Capture the cell that displays the provided text and extract its [x, y] central coordinate. 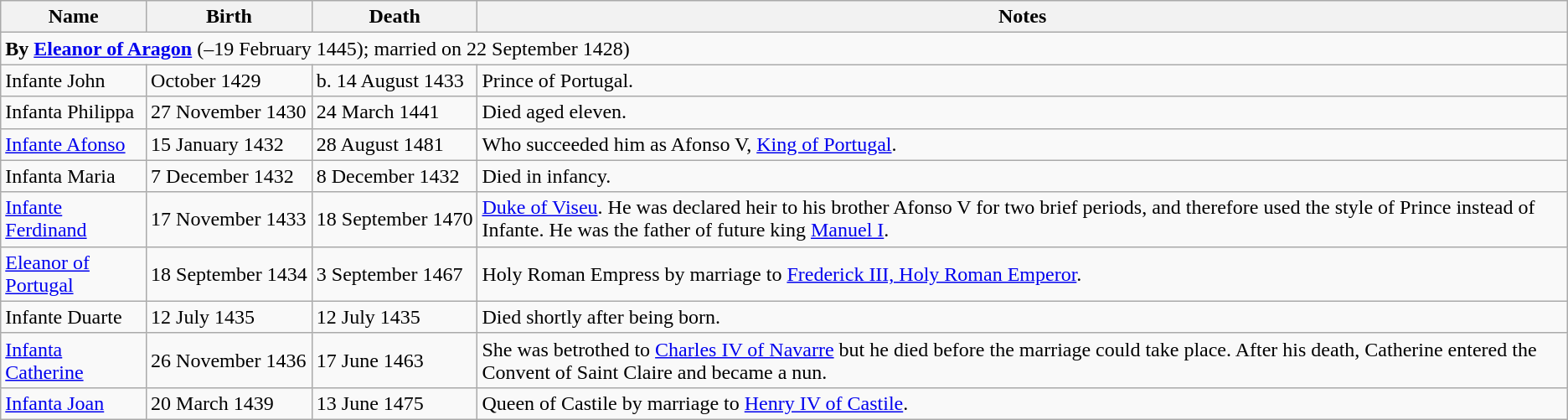
Infante Duarte [74, 317]
8 December 1432 [395, 176]
Birth [230, 17]
Infanta Maria [74, 176]
3 September 1467 [395, 273]
Infante Ferdinand [74, 220]
Holy Roman Empress by marriage to Frederick III, Holy Roman Emperor. [1022, 273]
24 March 1441 [395, 112]
27 November 1430 [230, 112]
7 December 1432 [230, 176]
Infanta Joan [74, 403]
Eleanor of Portugal [74, 273]
28 August 1481 [395, 144]
17 June 1463 [395, 360]
October 1429 [230, 80]
Died aged eleven. [1022, 112]
18 September 1470 [395, 220]
Died shortly after being born. [1022, 317]
Who succeeded him as Afonso V, King of Portugal. [1022, 144]
20 March 1439 [230, 403]
Infanta Philippa [74, 112]
b. 14 August 1433 [395, 80]
Death [395, 17]
13 June 1475 [395, 403]
15 January 1432 [230, 144]
Queen of Castile by marriage to Henry IV of Castile. [1022, 403]
Infante Afonso [74, 144]
18 September 1434 [230, 273]
Infante John [74, 80]
By Eleanor of Aragon (–19 February 1445); married on 22 September 1428) [784, 49]
Died in infancy. [1022, 176]
Prince of Portugal. [1022, 80]
26 November 1436 [230, 360]
Notes [1022, 17]
17 November 1433 [230, 220]
Name [74, 17]
Infanta Catherine [74, 360]
